Detect which cell encompasses the target text, then output its (X, Y) center coordinate. 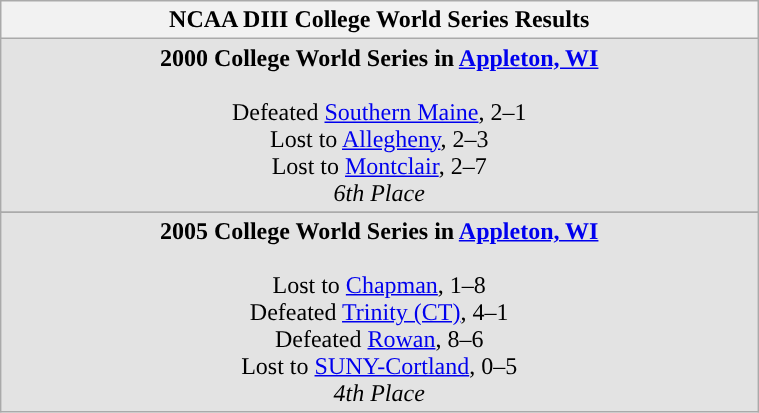
NCAA DIII College World Series Results (380, 20)
2005 College World Series in Appleton, WI Lost to Chapman, 1–8 Defeated Trinity (CT), 4–1 Defeated Rowan, 8–6 Lost to SUNY-Cortland, 0–5 4th Place (380, 312)
2000 College World Series in Appleton, WI Defeated Southern Maine, 2–1 Lost to Allegheny, 2–3 Lost to Montclair, 2–7 6th Place (380, 126)
